Search for the cell housing the specified text and yield its [x, y] center coordinate. 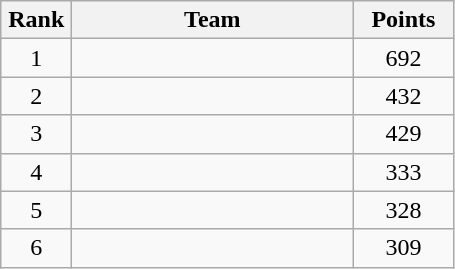
4 [36, 172]
2 [36, 96]
6 [36, 248]
Points [404, 20]
Team [212, 20]
328 [404, 210]
333 [404, 172]
432 [404, 96]
692 [404, 58]
3 [36, 134]
5 [36, 210]
Rank [36, 20]
429 [404, 134]
1 [36, 58]
309 [404, 248]
